Return the (X, Y) coordinate for the center point of the cell that contains the specified text.  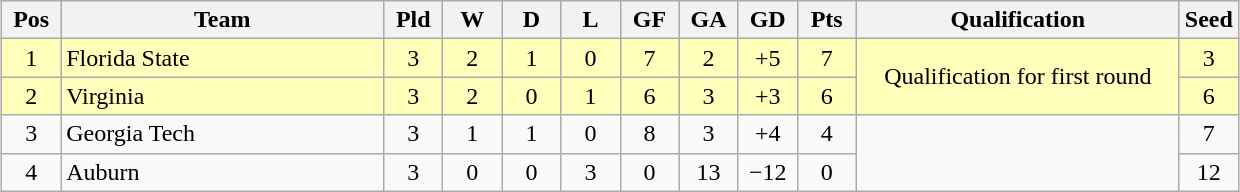
Virginia (222, 96)
GF (650, 20)
Florida State (222, 58)
W (472, 20)
L (590, 20)
D (532, 20)
+5 (768, 58)
Qualification (1018, 20)
Pos (32, 20)
8 (650, 134)
Pts (826, 20)
Qualification for first round (1018, 77)
−12 (768, 172)
Seed (1208, 20)
Georgia Tech (222, 134)
Pld (414, 20)
+4 (768, 134)
Auburn (222, 172)
12 (1208, 172)
Team (222, 20)
+3 (768, 96)
GA (708, 20)
13 (708, 172)
GD (768, 20)
